Locate the cell with the specified text and output its [x, y] center coordinate. 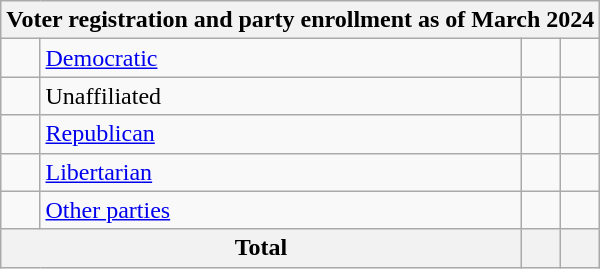
Republican [280, 134]
Libertarian [280, 172]
Voter registration and party enrollment as of March 2024 [300, 20]
Total [262, 248]
Democratic [280, 58]
Other parties [280, 210]
Unaffiliated [280, 96]
